Return [x, y] of the center of cell containing provided text 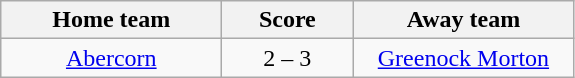
2 – 3 [288, 58]
Home team [112, 20]
Greenock Morton [464, 58]
Score [288, 20]
Abercorn [112, 58]
Away team [464, 20]
